Provide the (x, y) coordinate of the cell's center where the given text is located.  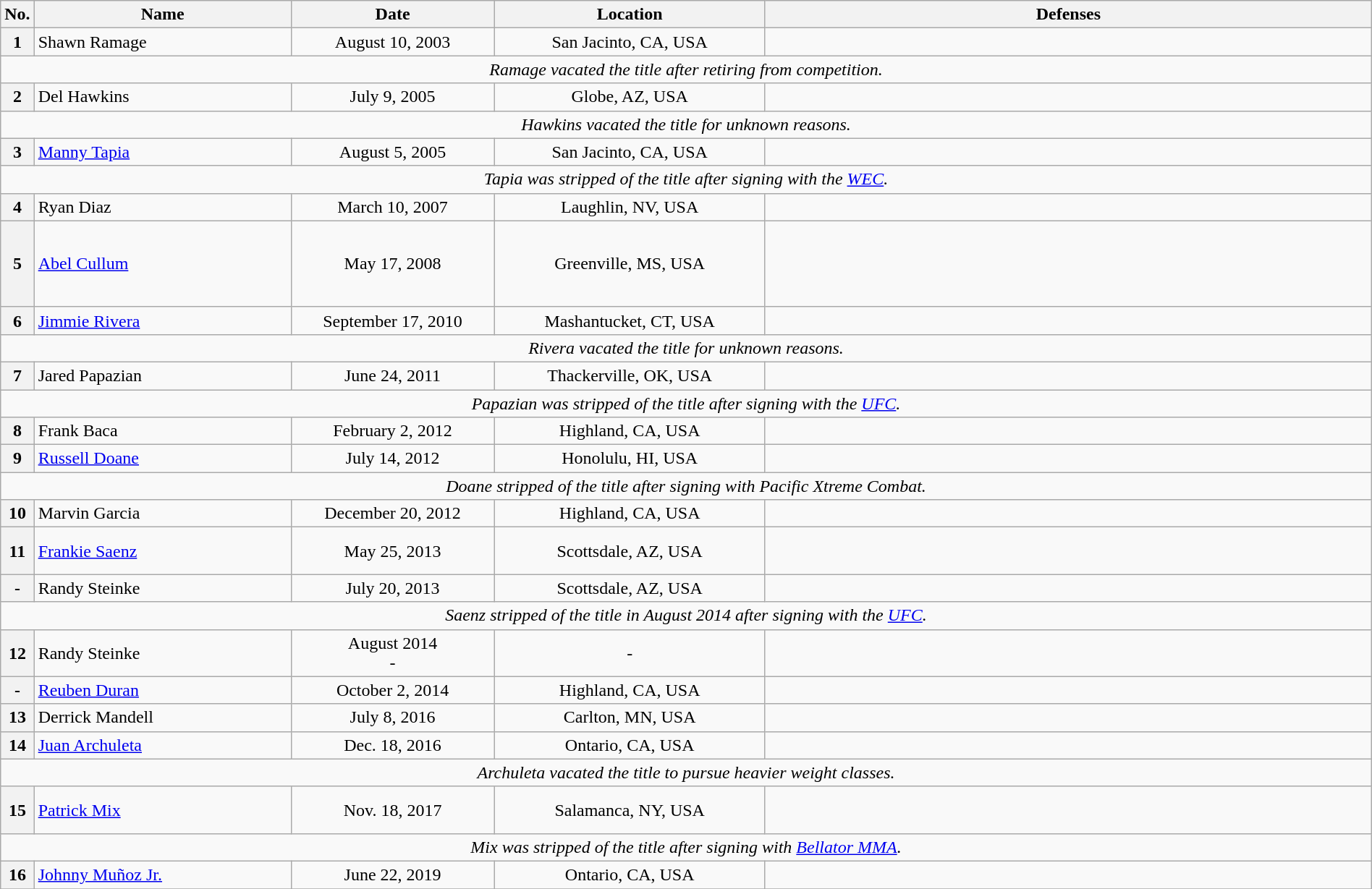
June 24, 2011 (392, 375)
Shawn Ramage (162, 42)
6 (17, 320)
June 22, 2019 (392, 875)
Nov. 18, 2017 (392, 810)
7 (17, 375)
4 (17, 207)
Derrick Mandell (162, 718)
Saenz stripped of the title in August 2014 after signing with the UFC. (686, 616)
Location (630, 14)
Globe, AZ, USA (630, 97)
Manny Tapia (162, 152)
Defenses (1068, 14)
Jimmie Rivera (162, 320)
Name (162, 14)
10 (17, 514)
Honolulu, HI, USA (630, 459)
August 2014 - (392, 652)
Salamanca, NY, USA (630, 810)
September 17, 2010 (392, 320)
Mix was stripped of the title after signing with Bellator MMA. (686, 847)
Del Hawkins (162, 97)
July 9, 2005 (392, 97)
12 (17, 652)
Dec. 18, 2016 (392, 745)
Ramage vacated the title after retiring from competition. (686, 69)
No. (17, 14)
16 (17, 875)
Juan Archuleta (162, 745)
15 (17, 810)
August 5, 2005 (392, 152)
February 2, 2012 (392, 431)
Frankie Saenz (162, 551)
Carlton, MN, USA (630, 718)
March 10, 2007 (392, 207)
14 (17, 745)
Johnny Muñoz Jr. (162, 875)
Rivera vacated the title for unknown reasons. (686, 348)
Mashantucket, CT, USA (630, 320)
Ryan Diaz (162, 207)
Date (392, 14)
Tapia was stripped of the title after signing with the WEC. (686, 179)
2 (17, 97)
July 20, 2013 (392, 588)
October 2, 2014 (392, 690)
9 (17, 459)
1 (17, 42)
Thackerville, OK, USA (630, 375)
11 (17, 551)
May 25, 2013 (392, 551)
August 10, 2003 (392, 42)
Archuleta vacated the title to pursue heavier weight classes. (686, 773)
3 (17, 152)
Doane stripped of the title after signing with Pacific Xtreme Combat. (686, 486)
May 17, 2008 (392, 263)
Papazian was stripped of the title after signing with the UFC. (686, 403)
Marvin Garcia (162, 514)
December 20, 2012 (392, 514)
Reuben Duran (162, 690)
Abel Cullum (162, 263)
Laughlin, NV, USA (630, 207)
13 (17, 718)
July 8, 2016 (392, 718)
Greenville, MS, USA (630, 263)
8 (17, 431)
July 14, 2012 (392, 459)
Hawkins vacated the title for unknown reasons. (686, 124)
Patrick Mix (162, 810)
Frank Baca (162, 431)
Jared Papazian (162, 375)
5 (17, 263)
Russell Doane (162, 459)
